Provide the (x, y) coordinate of the cell's center where the given text is located.  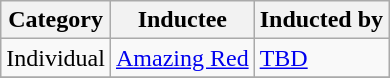
Amazing Red (182, 58)
Inductee (182, 20)
Individual (56, 58)
Category (56, 20)
Inducted by (321, 20)
TBD (321, 58)
